Pinpoint the cell where the given text exists, returning its [X, Y] midpoint coordinate. 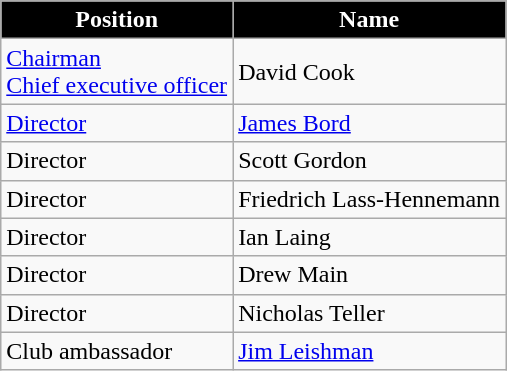
Nicholas Teller [370, 313]
Jim Leishman [370, 351]
Club ambassador [117, 351]
Friedrich Lass-Hennemann [370, 199]
Ian Laing [370, 237]
Name [370, 20]
ChairmanChief executive officer [117, 72]
Scott Gordon [370, 161]
David Cook [370, 72]
Drew Main [370, 275]
Position [117, 20]
James Bord [370, 123]
